Locate the cell with the specified text and output its (X, Y) center coordinate. 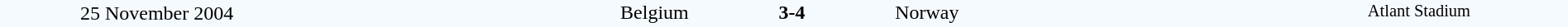
Atlant Stadium (1419, 13)
3-4 (791, 12)
Belgium (501, 12)
Norway (1082, 12)
25 November 2004 (157, 13)
